From the cell containing the given text, extract its center point as [x, y] coordinate. 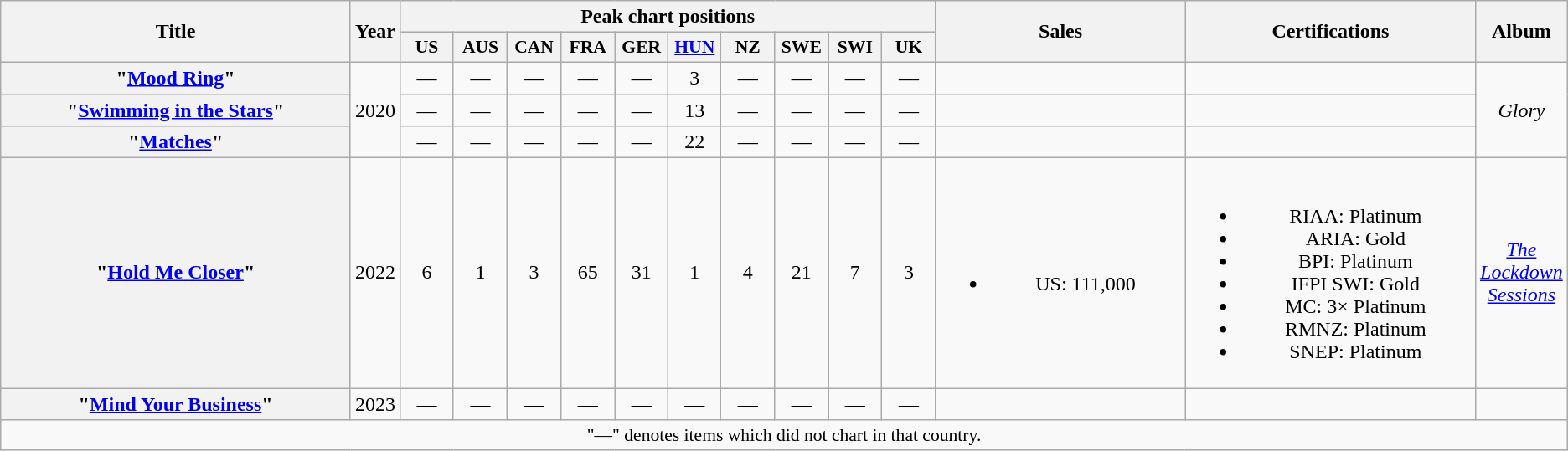
4 [748, 273]
"Mind Your Business" [176, 404]
US [426, 48]
Glory [1522, 110]
31 [642, 273]
AUS [480, 48]
21 [802, 273]
The Lockdown Sessions [1522, 273]
65 [588, 273]
Album [1522, 32]
UK [909, 48]
SWE [802, 48]
2020 [375, 110]
Sales [1060, 32]
13 [695, 110]
Certifications [1330, 32]
7 [855, 273]
Peak chart positions [667, 17]
Year [375, 32]
"Mood Ring" [176, 78]
FRA [588, 48]
Title [176, 32]
"Swimming in the Stars" [176, 110]
2023 [375, 404]
US: 111,000 [1060, 273]
GER [642, 48]
SWI [855, 48]
NZ [748, 48]
CAN [534, 48]
"Hold Me Closer" [176, 273]
"Matches" [176, 142]
6 [426, 273]
22 [695, 142]
"—" denotes items which did not chart in that country. [784, 435]
RIAA: PlatinumARIA: GoldBPI: PlatinumIFPI SWI: GoldMC: 3× PlatinumRMNZ: PlatinumSNEP: Platinum [1330, 273]
HUN [695, 48]
2022 [375, 273]
